Scan for the cell matching the given text and deliver its (x, y) coordinate at center. 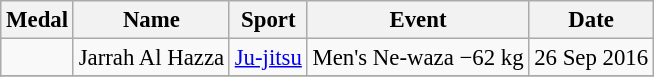
Jarrah Al Hazza (151, 58)
26 Sep 2016 (591, 58)
Men's Ne-waza −62 kg (418, 58)
Date (591, 20)
Ju-jitsu (268, 58)
Medal (38, 20)
Event (418, 20)
Name (151, 20)
Sport (268, 20)
